Find where the given text appears and provide that cell's center as [x, y] coordinate. 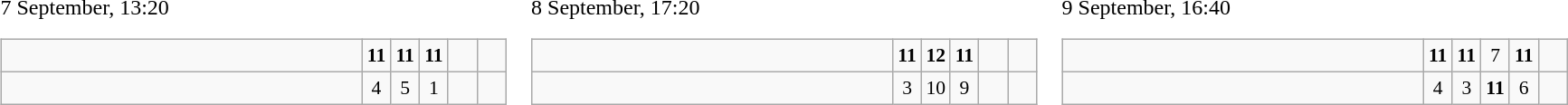
1 [434, 88]
7 [1496, 56]
6 [1524, 88]
12 [936, 56]
9 [965, 88]
5 [405, 88]
10 [936, 88]
